Find where the given text appears and provide that cell's center as (x, y) coordinate. 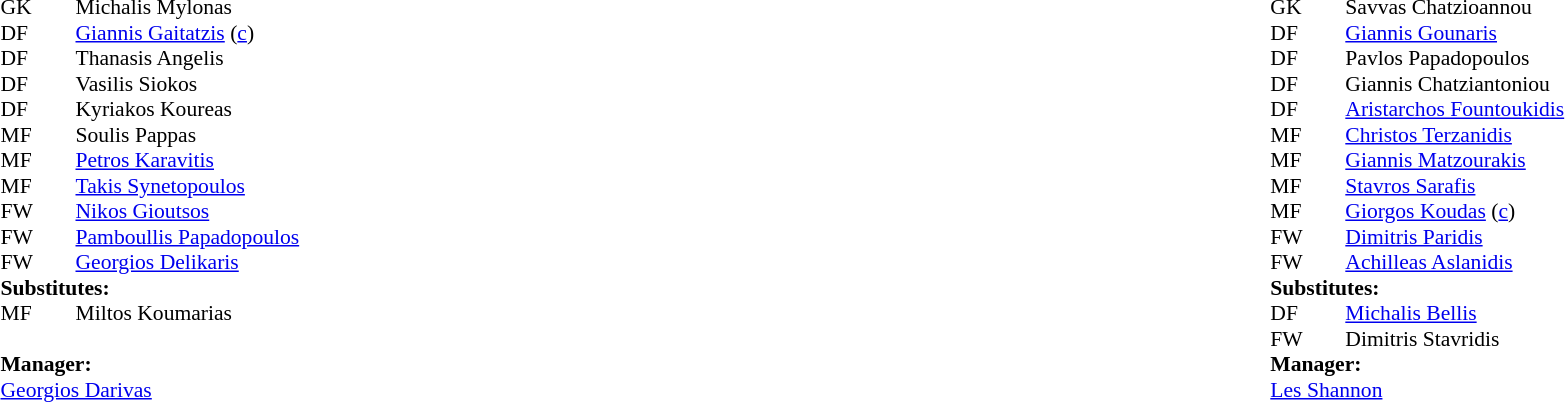
Giannis Gounaris (1454, 33)
Vasilis Siokos (188, 84)
Kyriakos Koureas (188, 109)
Georgios Delikaris (188, 263)
Achilleas Aslanidis (1454, 263)
Soulis Pappas (188, 135)
Giannis Chatziantoniou (1454, 84)
Pavlos Papadopoulos (1454, 59)
Pamboullis Papadopoulos (188, 237)
Christos Terzanidis (1454, 135)
Thanasis Angelis (188, 59)
Stavros Sarafis (1454, 186)
Giannis Matzourakis (1454, 161)
Takis Synetopoulos (188, 186)
Aristarchos Fountoukidis (1454, 109)
Michalis Bellis (1454, 313)
Giorgos Koudas (c) (1454, 211)
Nikos Gioutsos (188, 211)
Dimitris Stavridis (1454, 339)
Giannis Gaitatzis (c) (188, 33)
Miltos Koumarias (188, 313)
Dimitris Paridis (1454, 237)
Petros Karavitis (188, 161)
